Scan for the cell matching the given text and deliver its (X, Y) coordinate at center. 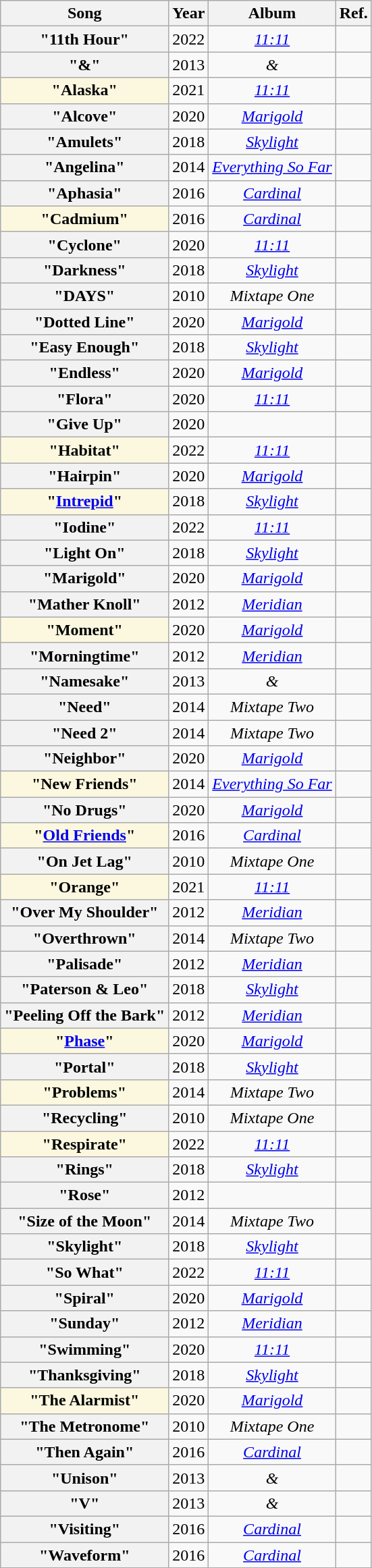
"Peeling Off the Bark" (85, 1015)
"Orange" (85, 887)
"Alaska" (85, 90)
"Iodine" (85, 527)
"Waveform" (85, 1555)
"The Metronome" (85, 1426)
"Rings" (85, 1170)
"Need 2" (85, 732)
"Visiting" (85, 1529)
"Habitat" (85, 450)
"New Friends" (85, 784)
"Hairpin" (85, 476)
"Neighbor" (85, 759)
Song (85, 13)
"Portal" (85, 1066)
"Endless" (85, 373)
"Moment" (85, 630)
"V" (85, 1503)
"Rose" (85, 1195)
"Spiral" (85, 1298)
"Size of the Moon" (85, 1221)
"DAYS" (85, 296)
"Amulets" (85, 142)
"Angelina" (85, 167)
"Aphasia" (85, 193)
"Swimming" (85, 1349)
"Alcove" (85, 116)
"Phase" (85, 1041)
"Skylight" (85, 1247)
"No Drugs" (85, 810)
"Problems" (85, 1092)
"Thanksgiving" (85, 1375)
"Respirate" (85, 1144)
"Recycling" (85, 1118)
"Need" (85, 707)
"On Jet Lag" (85, 861)
"Palisade" (85, 964)
"Light On" (85, 553)
"Intrepid" (85, 502)
"Mather Knoll" (85, 604)
"Overthrown" (85, 938)
"Darkness" (85, 270)
"Dotted Line" (85, 322)
"Morningtime" (85, 655)
Year (189, 13)
"Paterson & Leo" (85, 990)
"Cadmium" (85, 219)
"Sunday" (85, 1324)
"Unison" (85, 1478)
"Cyclone" (85, 244)
"Flora" (85, 399)
"So What" (85, 1272)
Album (272, 13)
"Then Again" (85, 1452)
"Easy Enough" (85, 348)
"Over My Shoulder" (85, 913)
"Old Friends" (85, 836)
"&" (85, 65)
"Namesake" (85, 681)
"Marigold" (85, 578)
Ref. (354, 13)
"11th Hour" (85, 39)
"The Alarmist" (85, 1401)
"Give Up" (85, 425)
